For the text-containing cell, return its midpoint in [X, Y] coordinate format. 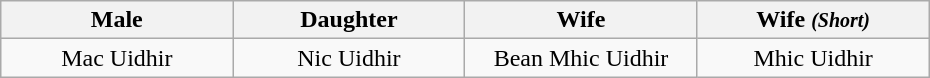
Mac Uidhir [117, 58]
Wife [581, 20]
Bean Mhic Uidhir [581, 58]
Daughter [349, 20]
Nic Uidhir [349, 58]
Male [117, 20]
Mhic Uidhir [813, 58]
Wife (Short) [813, 20]
